Provide the (X, Y) coordinate of the cell's center where the given text is located.  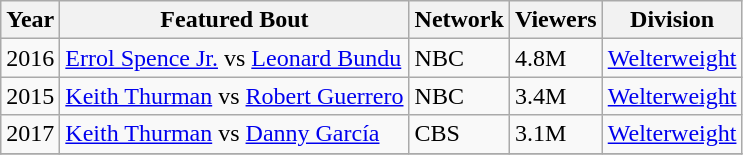
Division (672, 20)
Year (30, 20)
2017 (30, 134)
Viewers (556, 20)
2016 (30, 58)
3.1M (556, 134)
Featured Bout (234, 20)
CBS (459, 134)
3.4M (556, 96)
4.8M (556, 58)
2015 (30, 96)
Errol Spence Jr. vs Leonard Bundu (234, 58)
Network (459, 20)
Keith Thurman vs Robert Guerrero (234, 96)
Keith Thurman vs Danny García (234, 134)
